Search for the cell housing the specified text and yield its [x, y] center coordinate. 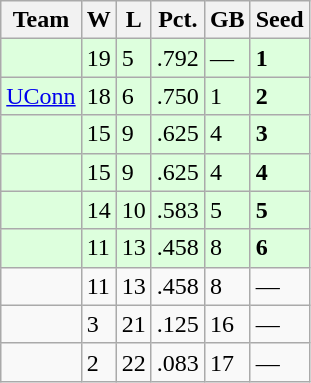
18 [98, 96]
.583 [178, 210]
Seed [280, 20]
16 [227, 324]
W [98, 20]
L [134, 20]
.792 [178, 58]
Team [41, 20]
21 [134, 324]
.125 [178, 324]
22 [134, 362]
10 [134, 210]
.750 [178, 96]
Pct. [178, 20]
GB [227, 20]
UConn [41, 96]
17 [227, 362]
19 [98, 58]
.083 [178, 362]
14 [98, 210]
